Extract the (x, y) coordinate from the center of the cell holding the provided text.  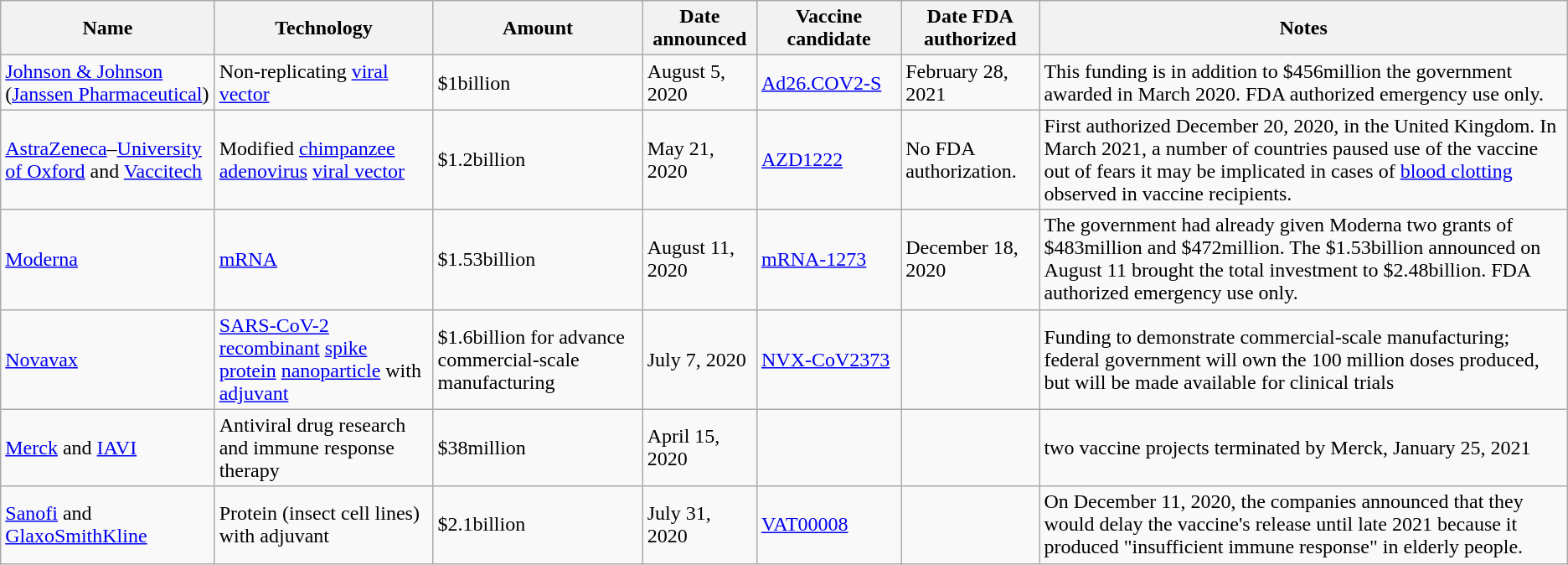
Non-replicating viral vector (323, 82)
July 7, 2020 (699, 359)
$1.53billion (538, 260)
December 18, 2020 (970, 260)
$1.6billion for advance commercial-scale manufacturing (538, 359)
two vaccine projects terminated by Merck, January 25, 2021 (1303, 448)
Moderna (107, 260)
Sanofi and GlaxoSmithKline (107, 525)
Novavax (107, 359)
SARS-CoV-2 recombinant spike protein nanoparticle with adjuvant (323, 359)
Date announced (699, 29)
$1billion (538, 82)
Antiviral drug research and immune response therapy (323, 448)
Amount (538, 29)
Technology (323, 29)
February 28, 2021 (970, 82)
Name (107, 29)
Merck and IAVI (107, 448)
$2.1billion (538, 525)
May 21, 2020 (699, 159)
mRNA-1273 (828, 260)
August 11, 2020 (699, 260)
Johnson & Johnson (Janssen Pharmaceutical) (107, 82)
Modified chimpanzee adenovirus viral vector (323, 159)
This funding is in addition to $456million the government awarded in March 2020. FDA authorized emergency use only. (1303, 82)
Notes (1303, 29)
mRNA (323, 260)
VAT00008 (828, 525)
AZD1222 (828, 159)
$1.2billion (538, 159)
April 15, 2020 (699, 448)
No FDA authorization. (970, 159)
$38million (538, 448)
Vaccine candidate (828, 29)
NVX‑CoV2373 (828, 359)
Date FDA authorized (970, 29)
July 31, 2020 (699, 525)
Protein (insect cell lines) with adjuvant (323, 525)
August 5, 2020 (699, 82)
AstraZeneca–University of Oxford and Vaccitech (107, 159)
Ad26.COV2-S (828, 82)
